Locate the cell with the specified text and output its (X, Y) center coordinate. 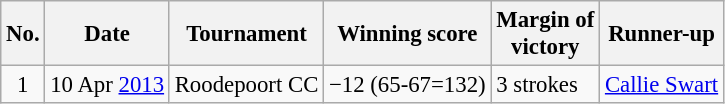
Roodepoort CC (246, 85)
1 (23, 85)
Callie Swart (662, 85)
3 strokes (546, 85)
No. (23, 34)
Runner-up (662, 34)
Date (107, 34)
10 Apr 2013 (107, 85)
−12 (65-67=132) (408, 85)
Winning score (408, 34)
Tournament (246, 34)
Margin ofvictory (546, 34)
